Detect which cell encompasses the target text, then output its [X, Y] center coordinate. 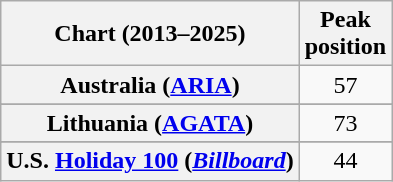
73 [345, 123]
57 [345, 85]
44 [345, 161]
Peakposition [345, 34]
U.S. Holiday 100 (Billboard) [150, 161]
Chart (2013–2025) [150, 34]
Australia (ARIA) [150, 85]
Lithuania (AGATA) [150, 123]
